Find where the given text appears and provide that cell's center as [x, y] coordinate. 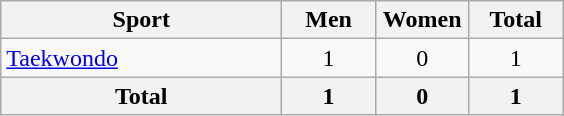
Taekwondo [142, 58]
Women [422, 20]
Men [329, 20]
Sport [142, 20]
